Return the [x, y] coordinate for the center point of the cell that contains the specified text.  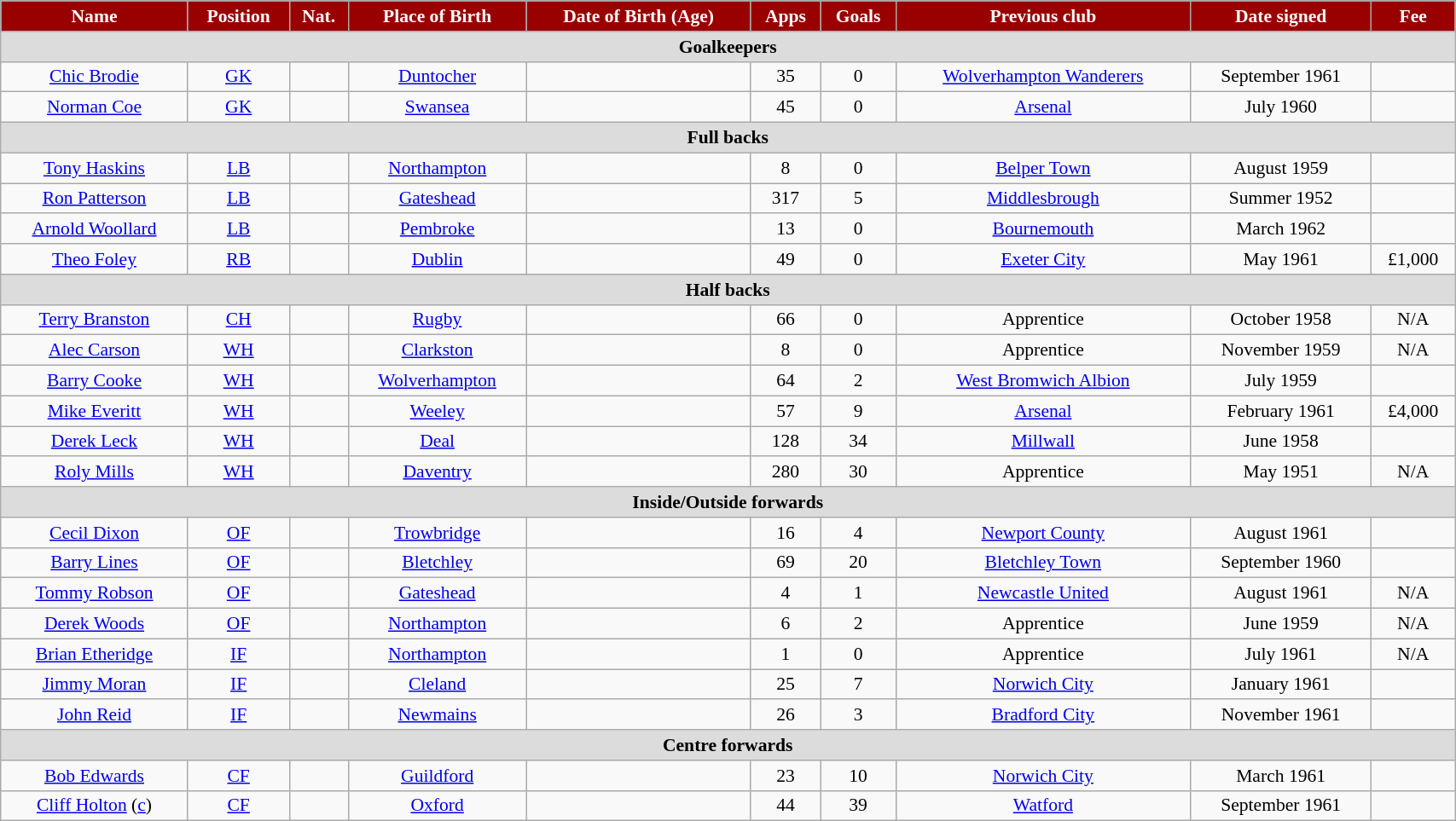
Belper Town [1042, 168]
July 1959 [1280, 381]
Cleland [437, 685]
Barry Lines [95, 563]
Clarkston [437, 350]
July 1960 [1280, 107]
Deal [437, 442]
7 [858, 685]
September 1960 [1280, 563]
June 1958 [1280, 442]
57 [786, 411]
Half backs [728, 290]
Terry Branston [95, 320]
Newcastle United [1042, 593]
Previous club [1042, 16]
49 [786, 259]
Rugby [437, 320]
Date signed [1280, 16]
6 [786, 624]
July 1961 [1280, 654]
Wolverhampton [437, 381]
Dublin [437, 259]
Arnold Woollard [95, 229]
69 [786, 563]
Bob Edwards [95, 776]
Ron Patterson [95, 199]
Guildford [437, 776]
Jimmy Moran [95, 685]
March 1961 [1280, 776]
128 [786, 442]
John Reid [95, 715]
9 [858, 411]
Date of Birth (Age) [638, 16]
Bletchley Town [1042, 563]
Newmains [437, 715]
Nat. [319, 16]
RB [239, 259]
Duntocher [437, 77]
16 [786, 533]
64 [786, 381]
Bradford City [1042, 715]
Bletchley [437, 563]
Centre forwards [728, 745]
Newport County [1042, 533]
Norman Coe [95, 107]
Bournemouth [1042, 229]
January 1961 [1280, 685]
Brian Etheridge [95, 654]
20 [858, 563]
Name [95, 16]
November 1961 [1280, 715]
Summer 1952 [1280, 199]
35 [786, 77]
£1,000 [1413, 259]
Millwall [1042, 442]
May 1961 [1280, 259]
Weeley [437, 411]
Cliff Holton (c) [95, 806]
39 [858, 806]
June 1959 [1280, 624]
Tommy Robson [95, 593]
CH [239, 320]
30 [858, 472]
Oxford [437, 806]
August 1959 [1280, 168]
Alec Carson [95, 350]
Cecil Dixon [95, 533]
Middlesbrough [1042, 199]
Wolverhampton Wanderers [1042, 77]
45 [786, 107]
Goalkeepers [728, 47]
£4,000 [1413, 411]
10 [858, 776]
Barry Cooke [95, 381]
13 [786, 229]
Mike Everitt [95, 411]
March 1962 [1280, 229]
44 [786, 806]
Derek Woods [95, 624]
Exeter City [1042, 259]
October 1958 [1280, 320]
Derek Leck [95, 442]
West Bromwich Albion [1042, 381]
Trowbridge [437, 533]
Daventry [437, 472]
26 [786, 715]
Apps [786, 16]
317 [786, 199]
23 [786, 776]
5 [858, 199]
Tony Haskins [95, 168]
Position [239, 16]
February 1961 [1280, 411]
3 [858, 715]
Pembroke [437, 229]
November 1959 [1280, 350]
Inside/Outside forwards [728, 502]
280 [786, 472]
66 [786, 320]
Swansea [437, 107]
May 1951 [1280, 472]
Theo Foley [95, 259]
Watford [1042, 806]
Goals [858, 16]
Roly Mills [95, 472]
Full backs [728, 138]
34 [858, 442]
Place of Birth [437, 16]
Fee [1413, 16]
25 [786, 685]
Chic Brodie [95, 77]
